Pinpoint the cell where the given text exists, returning its (x, y) midpoint coordinate. 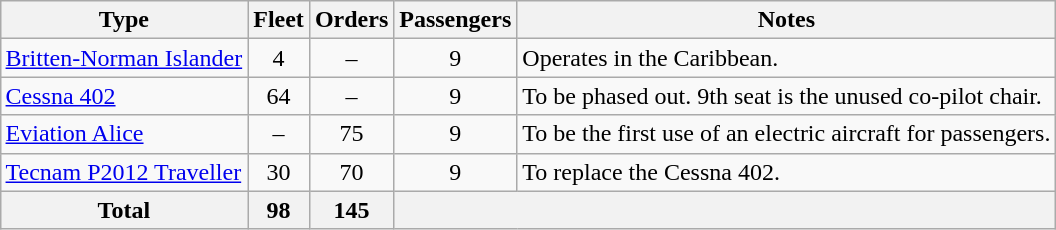
4 (279, 58)
145 (351, 210)
Passengers (456, 20)
Tecnam P2012 Traveller (124, 172)
To be the first use of an electric aircraft for passengers. (786, 134)
Cessna 402 (124, 96)
75 (351, 134)
To be phased out. 9th seat is the unused co-pilot chair. (786, 96)
98 (279, 210)
Britten-Norman Islander (124, 58)
30 (279, 172)
Notes (786, 20)
Total (124, 210)
Orders (351, 20)
Fleet (279, 20)
Operates in the Caribbean. (786, 58)
To replace the Cessna 402. (786, 172)
70 (351, 172)
64 (279, 96)
Eviation Alice (124, 134)
Type (124, 20)
